Scan for the cell matching the given text and deliver its (X, Y) coordinate at center. 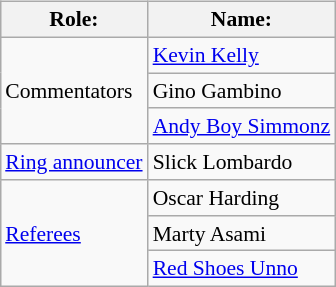
Referees (74, 234)
Role: (74, 20)
Gino Gambino (242, 91)
Oscar Harding (242, 198)
Marty Asami (242, 233)
Ring announcer (74, 162)
Commentators (74, 90)
Slick Lombardo (242, 162)
Andy Boy Simmonz (242, 126)
Kevin Kelly (242, 55)
Name: (242, 20)
Red Shoes Unno (242, 269)
